Capture the cell that displays the provided text and extract its (x, y) central coordinate. 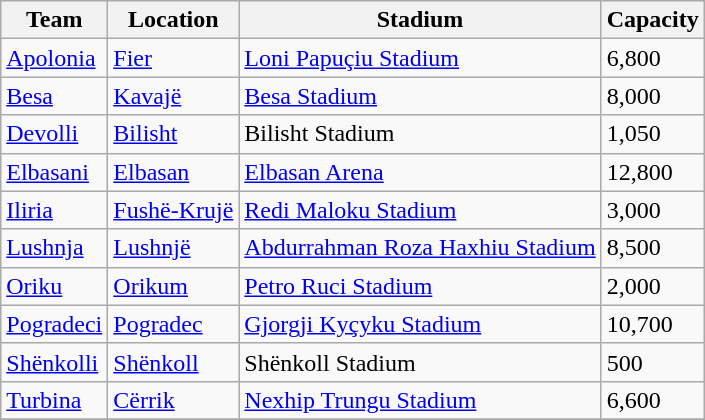
Stadium (420, 20)
Loni Papuçiu Stadium (420, 58)
Elbasan (174, 172)
Cërrik (174, 400)
6,600 (652, 400)
Oriku (54, 286)
Fier (174, 58)
Petro Ruci Stadium (420, 286)
Iliria (54, 210)
Besa Stadium (420, 96)
Fushë-Krujë (174, 210)
Turbina (54, 400)
Shënkolli (54, 362)
Besa (54, 96)
Lushnjë (174, 248)
Lushnja (54, 248)
12,800 (652, 172)
6,800 (652, 58)
10,700 (652, 324)
Location (174, 20)
Bilisht (174, 134)
Shënkoll (174, 362)
Elbasani (54, 172)
Kavajë (174, 96)
500 (652, 362)
Apolonia (54, 58)
8,000 (652, 96)
1,050 (652, 134)
8,500 (652, 248)
Team (54, 20)
Nexhip Trungu Stadium (420, 400)
Elbasan Arena (420, 172)
Redi Maloku Stadium (420, 210)
Capacity (652, 20)
2,000 (652, 286)
3,000 (652, 210)
Bilisht Stadium (420, 134)
Gjorgji Kyçyku Stadium (420, 324)
Abdurrahman Roza Haxhiu Stadium (420, 248)
Shënkoll Stadium (420, 362)
Devolli (54, 134)
Pogradeci (54, 324)
Pogradec (174, 324)
Orikum (174, 286)
